Pinpoint the cell where the given text exists, returning its (x, y) midpoint coordinate. 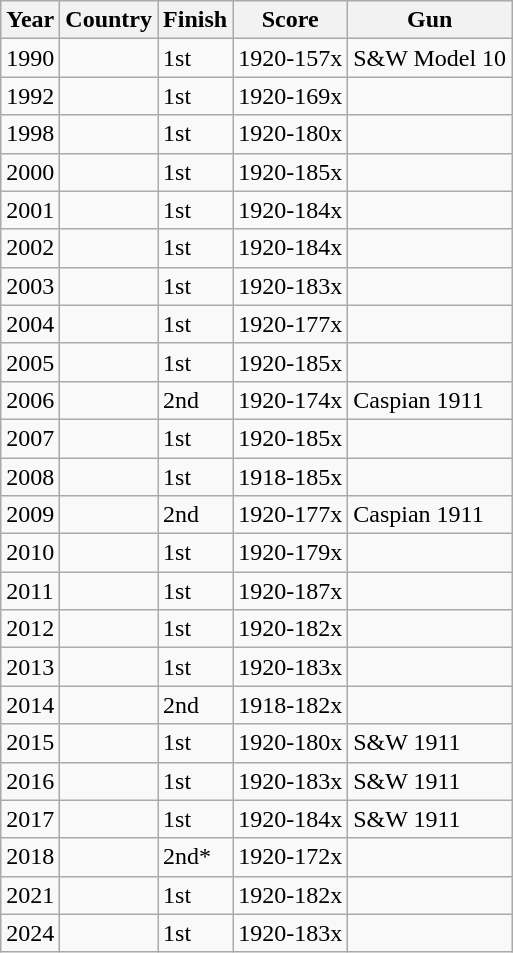
2005 (30, 362)
1992 (30, 96)
Score (290, 20)
2nd* (196, 857)
1918-185x (290, 477)
2007 (30, 438)
2004 (30, 324)
Finish (196, 20)
2021 (30, 895)
2016 (30, 781)
2008 (30, 477)
2012 (30, 629)
1920-179x (290, 553)
1920-174x (290, 400)
2009 (30, 515)
1920-187x (290, 591)
Gun (430, 20)
S&W Model 10 (430, 58)
Country (109, 20)
2006 (30, 400)
2024 (30, 933)
2003 (30, 286)
1918-182x (290, 705)
2014 (30, 705)
2001 (30, 210)
2011 (30, 591)
2017 (30, 819)
2002 (30, 248)
2015 (30, 743)
1920-169x (290, 96)
Year (30, 20)
2010 (30, 553)
1920-157x (290, 58)
1990 (30, 58)
2000 (30, 172)
2013 (30, 667)
2018 (30, 857)
1998 (30, 134)
1920-172x (290, 857)
